Capture the cell that displays the provided text and extract its (x, y) central coordinate. 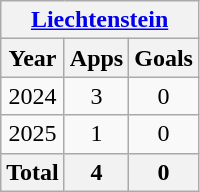
2025 (33, 134)
2024 (33, 96)
Total (33, 172)
1 (96, 134)
Liechtenstein (100, 20)
3 (96, 96)
Year (33, 58)
4 (96, 172)
Goals (164, 58)
Apps (96, 58)
